Return the [x, y] coordinate for the center point of the cell that contains the specified text.  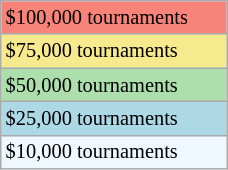
$75,000 tournaments [114, 51]
$10,000 tournaments [114, 152]
$25,000 tournaments [114, 118]
$100,000 tournaments [114, 17]
$50,000 tournaments [114, 85]
